Return the [X, Y] coordinate for the center point of the cell that contains the specified text.  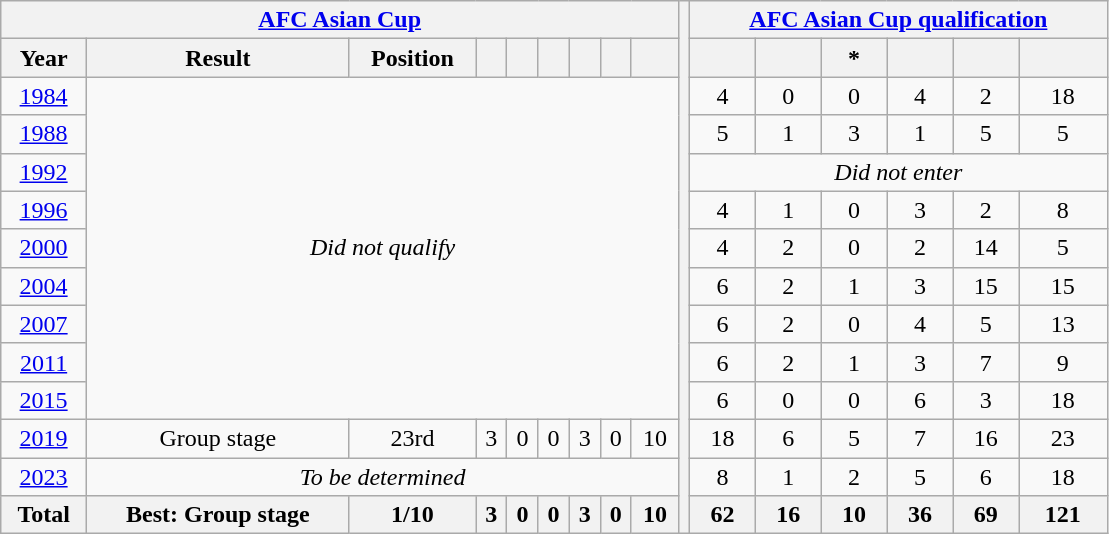
Position [412, 58]
2011 [44, 362]
To be determined [383, 477]
1996 [44, 210]
1988 [44, 134]
Group stage [218, 438]
AFC Asian Cup qualification [898, 20]
* [854, 58]
1992 [44, 172]
69 [986, 515]
2015 [44, 400]
Did not enter [898, 172]
Total [44, 515]
AFC Asian Cup [340, 20]
2004 [44, 286]
2023 [44, 477]
Did not qualify [383, 248]
9 [1063, 362]
23rd [412, 438]
13 [1063, 324]
Year [44, 58]
62 [723, 515]
14 [986, 248]
121 [1063, 515]
2000 [44, 248]
2019 [44, 438]
Result [218, 58]
1/10 [412, 515]
Best: Group stage [218, 515]
2007 [44, 324]
1984 [44, 96]
23 [1063, 438]
36 [920, 515]
